From the cell containing the given text, extract its center point as [x, y] coordinate. 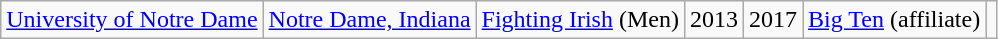
Notre Dame, Indiana [370, 20]
University of Notre Dame [132, 20]
Fighting Irish (Men) [580, 20]
2017 [774, 20]
Big Ten (affiliate) [894, 20]
2013 [714, 20]
